Pinpoint the cell where the given text exists, returning its [x, y] midpoint coordinate. 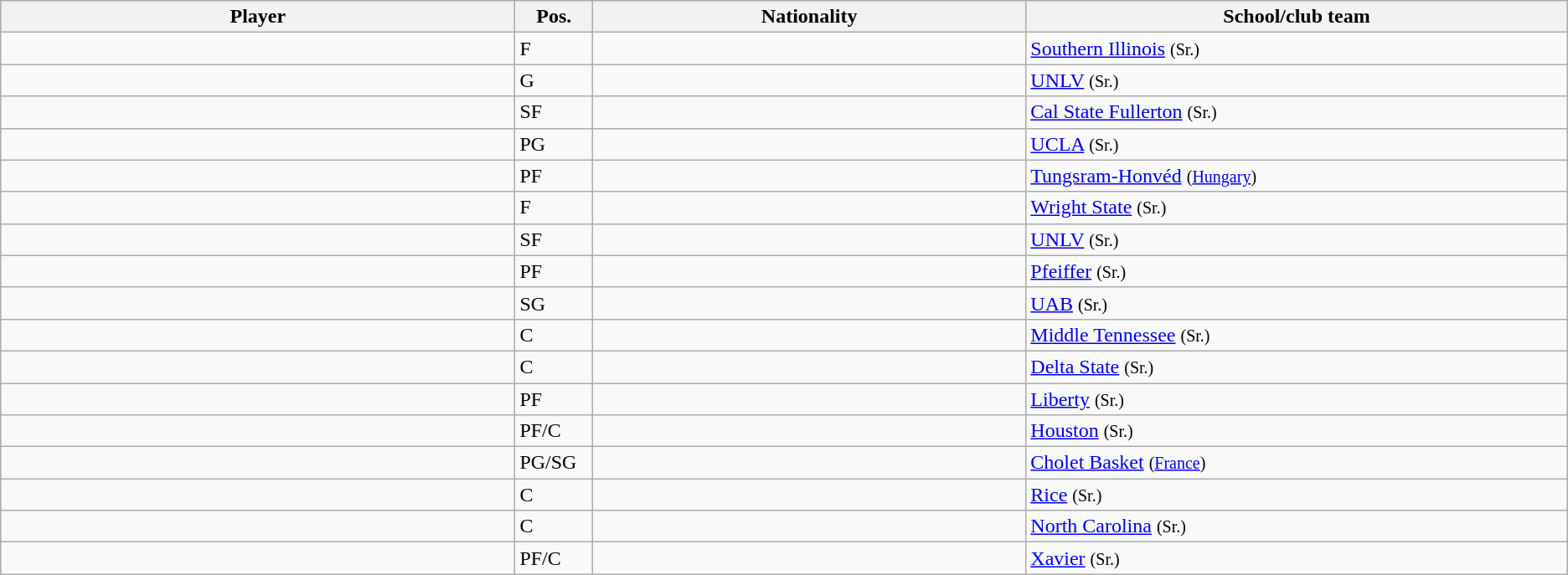
Pfeiffer (Sr.) [1297, 271]
Delta State (Sr.) [1297, 367]
PG/SG [554, 463]
Houston (Sr.) [1297, 431]
PG [554, 144]
UCLA (Sr.) [1297, 144]
Liberty (Sr.) [1297, 399]
G [554, 80]
Cholet Basket (France) [1297, 463]
Nationality [809, 17]
Tungsram-Honvéd (Hungary) [1297, 176]
SG [554, 303]
UAB (Sr.) [1297, 303]
Cal State Fullerton (Sr.) [1297, 112]
Player [258, 17]
Middle Tennessee (Sr.) [1297, 335]
Xavier (Sr.) [1297, 558]
Wright State (Sr.) [1297, 208]
School/club team [1297, 17]
Pos. [554, 17]
North Carolina (Sr.) [1297, 526]
Southern Illinois (Sr.) [1297, 49]
Rice (Sr.) [1297, 495]
